Search for the cell housing the specified text and yield its (X, Y) center coordinate. 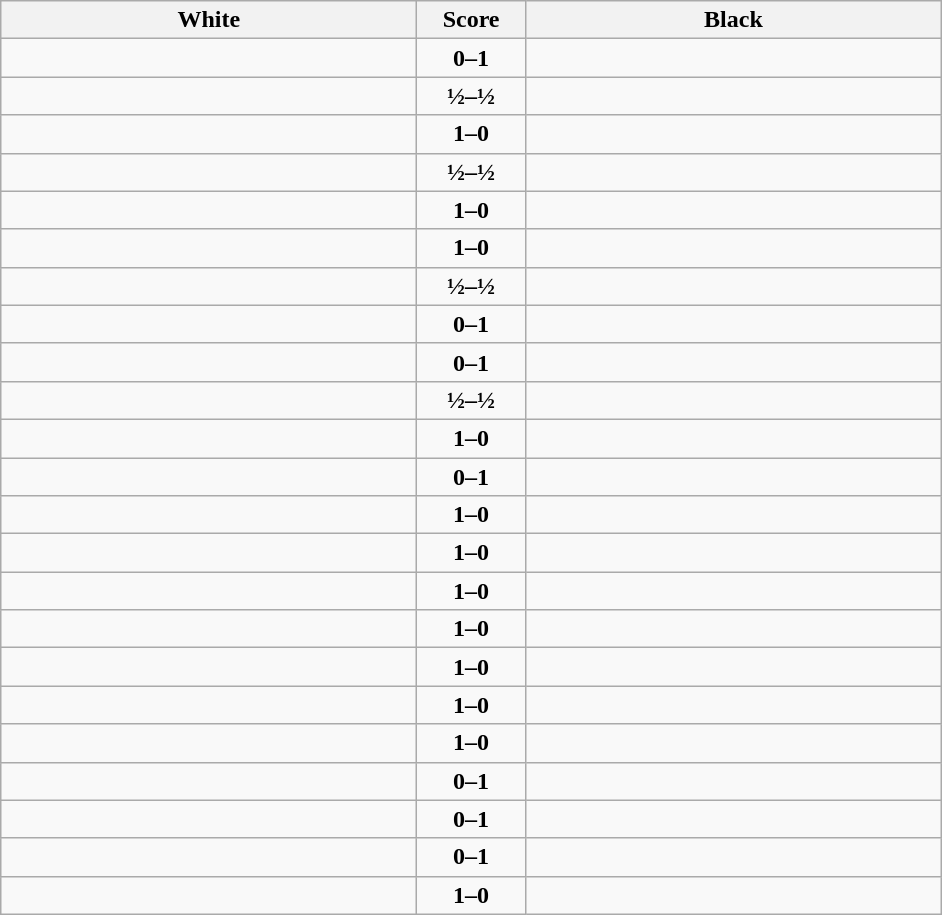
Score (472, 20)
Black (733, 20)
White (209, 20)
